Provide the [x, y] coordinate of the cell's center where the given text is located.  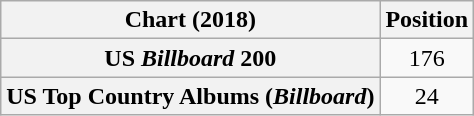
24 [427, 96]
US Top Country Albums (Billboard) [190, 96]
US Billboard 200 [190, 58]
Chart (2018) [190, 20]
176 [427, 58]
Position [427, 20]
